Scan for the cell matching the given text and deliver its (x, y) coordinate at center. 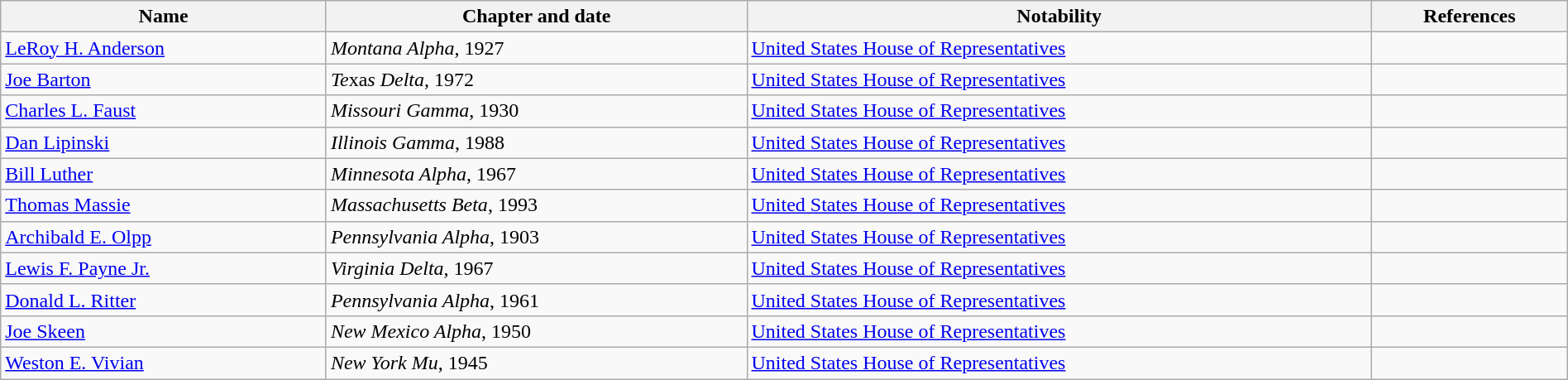
Massachusetts Beta, 1993 (536, 205)
New York Mu, 1945 (536, 363)
Illinois Gamma, 1988 (536, 142)
Chapter and date (536, 17)
Lewis F. Payne Jr. (164, 268)
LeRoy H. Anderson (164, 48)
Missouri Gamma, 1930 (536, 111)
Minnesota Alpha, 1967 (536, 174)
Pennsylvania Alpha, 1903 (536, 237)
Name (164, 17)
Texas Delta, 1972 (536, 79)
New Mexico Alpha, 1950 (536, 331)
Pennsylvania Alpha, 1961 (536, 300)
Joe Barton (164, 79)
Montana Alpha, 1927 (536, 48)
References (1469, 17)
Donald L. Ritter (164, 300)
Bill Luther (164, 174)
Virginia Delta, 1967 (536, 268)
Joe Skeen (164, 331)
Archibald E. Olpp (164, 237)
Notability (1059, 17)
Charles L. Faust (164, 111)
Dan Lipinski (164, 142)
Thomas Massie (164, 205)
Weston E. Vivian (164, 363)
